Capture the cell that displays the provided text and extract its (X, Y) central coordinate. 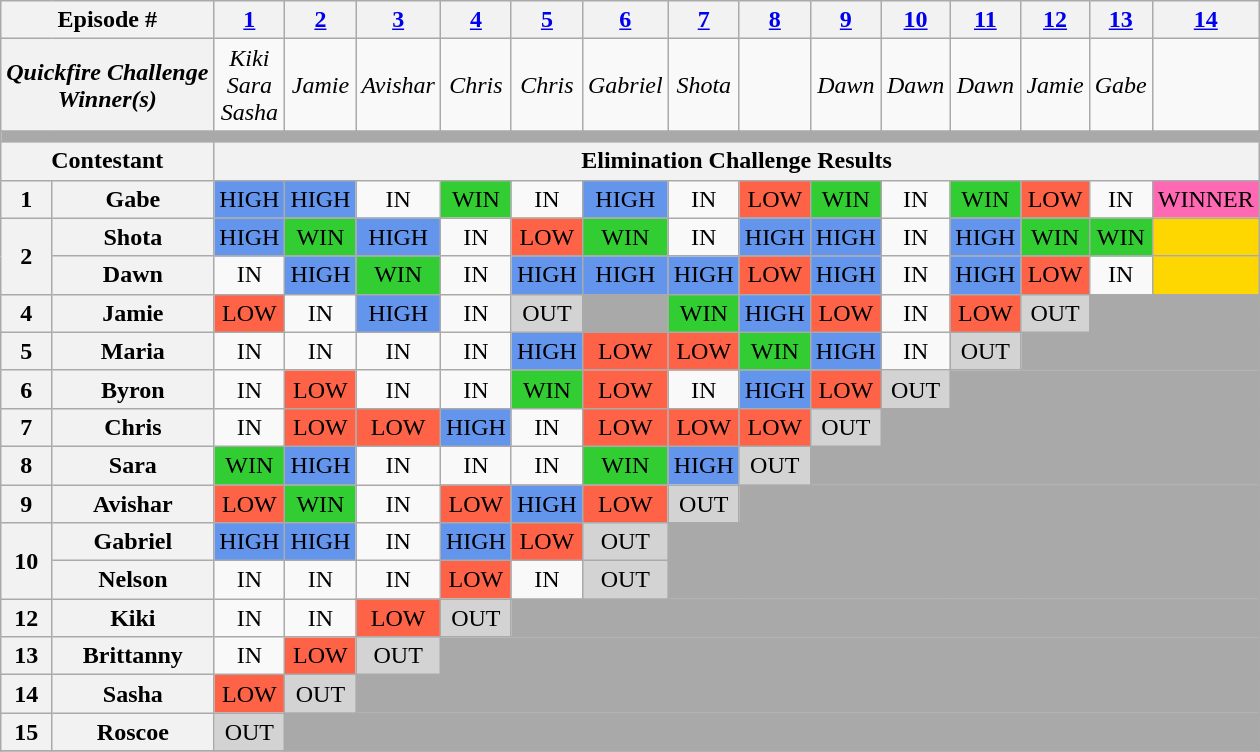
Sasha (133, 694)
3 (398, 20)
WINNER (1206, 199)
Byron (133, 389)
Nelson (133, 580)
Kiki (133, 618)
Sara (133, 465)
Brittanny (133, 656)
Elimination Challenge Results (737, 161)
15 (26, 732)
KikiSaraSasha (250, 85)
Roscoe (133, 732)
Quickfire ChallengeWinner(s) (108, 85)
Episode # (108, 20)
11 (986, 20)
Maria (133, 351)
Contestant (108, 161)
